Determine the (X, Y) coordinate at the center of the cell enclosing the given text.  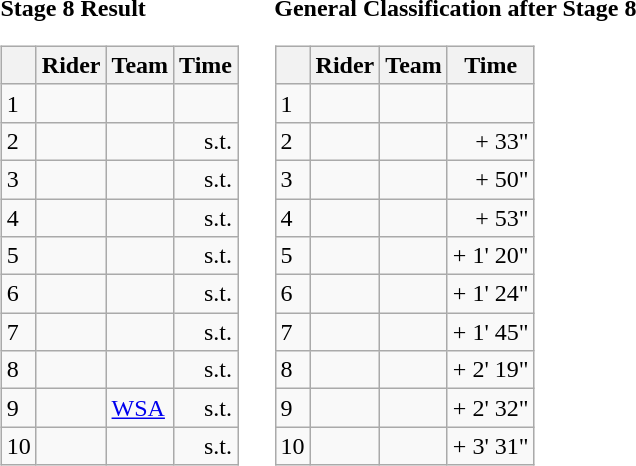
+ 1' 20" (490, 256)
+ 2' 32" (490, 408)
+ 1' 45" (490, 332)
+ 33" (490, 141)
+ 2' 19" (490, 370)
+ 50" (490, 179)
WSA (140, 408)
+ 1' 24" (490, 294)
+ 3' 31" (490, 446)
+ 53" (490, 217)
